For the text-containing cell, return its midpoint in [X, Y] coordinate format. 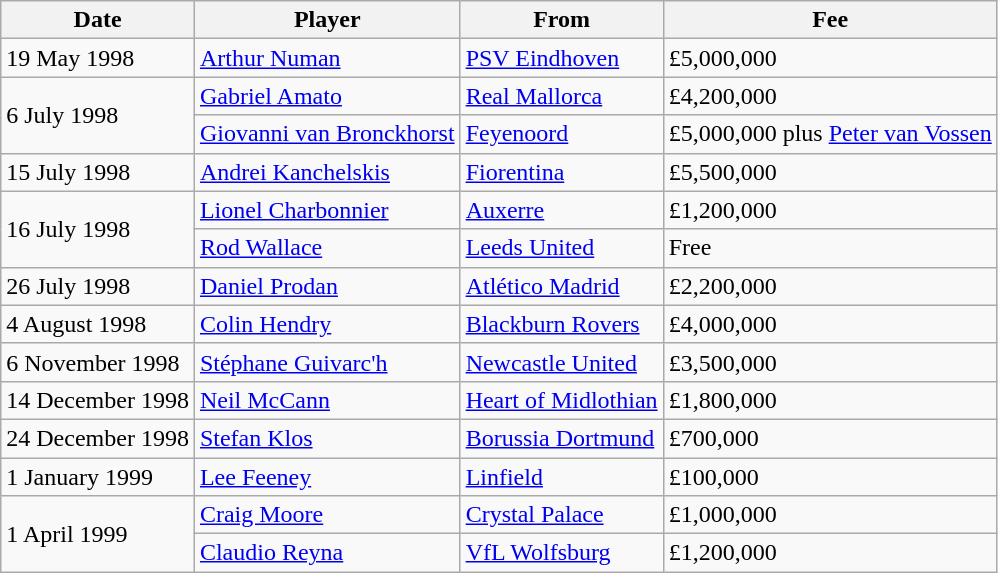
Neil McCann [327, 400]
Gabriel Amato [327, 96]
24 December 1998 [98, 438]
Crystal Palace [562, 515]
4 August 1998 [98, 324]
Free [830, 248]
Blackburn Rovers [562, 324]
Linfield [562, 477]
£700,000 [830, 438]
Fee [830, 20]
£100,000 [830, 477]
Craig Moore [327, 515]
Stefan Klos [327, 438]
£5,500,000 [830, 172]
Auxerre [562, 210]
From [562, 20]
Real Mallorca [562, 96]
Atlético Madrid [562, 286]
Stéphane Guivarc'h [327, 362]
£5,000,000 [830, 58]
Lee Feeney [327, 477]
16 July 1998 [98, 229]
Date [98, 20]
6 November 1998 [98, 362]
Claudio Reyna [327, 553]
Heart of Midlothian [562, 400]
£4,200,000 [830, 96]
Player [327, 20]
PSV Eindhoven [562, 58]
Colin Hendry [327, 324]
VfL Wolfsburg [562, 553]
£1,000,000 [830, 515]
£1,800,000 [830, 400]
Daniel Prodan [327, 286]
1 April 1999 [98, 534]
1 January 1999 [98, 477]
Giovanni van Bronckhorst [327, 134]
26 July 1998 [98, 286]
Feyenoord [562, 134]
Lionel Charbonnier [327, 210]
Newcastle United [562, 362]
£2,200,000 [830, 286]
£5,000,000 plus Peter van Vossen [830, 134]
14 December 1998 [98, 400]
Arthur Numan [327, 58]
19 May 1998 [98, 58]
Leeds United [562, 248]
£3,500,000 [830, 362]
6 July 1998 [98, 115]
Rod Wallace [327, 248]
15 July 1998 [98, 172]
Borussia Dortmund [562, 438]
Andrei Kanchelskis [327, 172]
Fiorentina [562, 172]
£4,000,000 [830, 324]
